Detect which cell encompasses the target text, then output its (x, y) center coordinate. 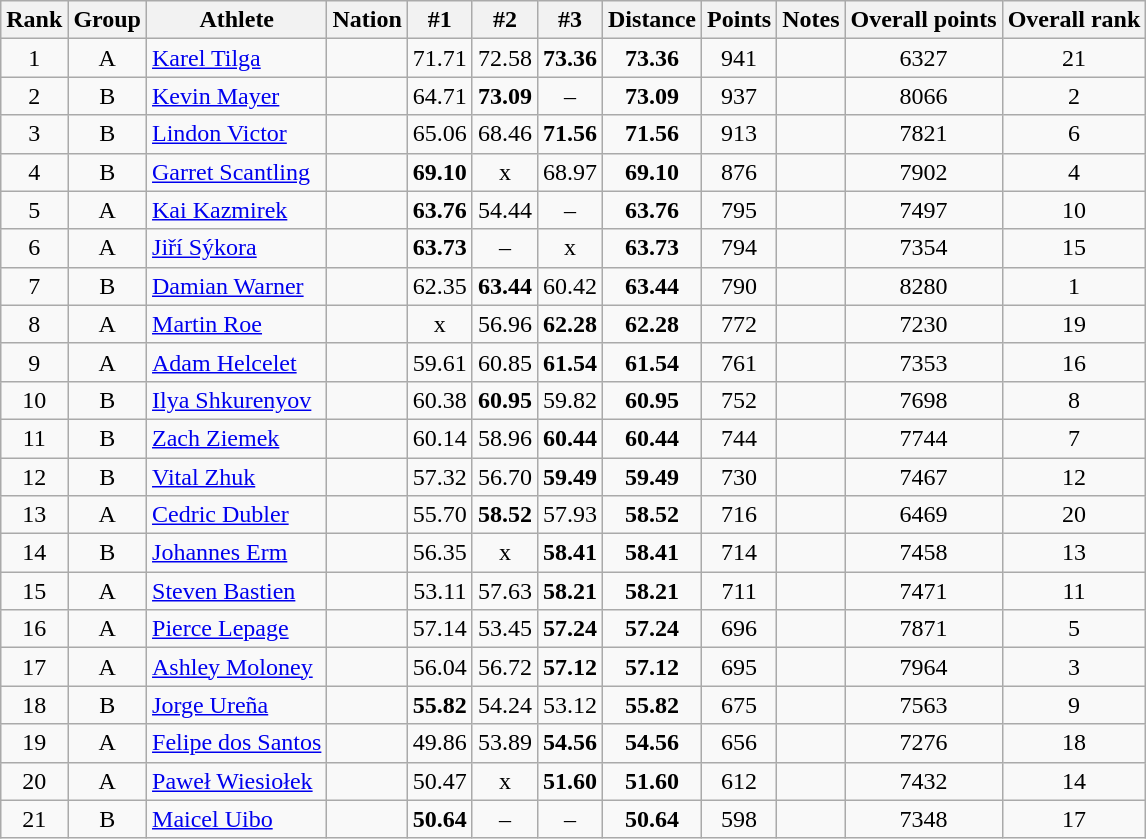
#3 (570, 20)
53.45 (504, 629)
695 (740, 667)
#1 (440, 20)
714 (740, 553)
7698 (924, 400)
7276 (924, 743)
Ilya Shkurenyov (237, 400)
7744 (924, 438)
7230 (924, 324)
Martin Roe (237, 324)
7458 (924, 553)
Kevin Mayer (237, 96)
937 (740, 96)
7348 (924, 819)
Group (108, 20)
730 (740, 477)
7497 (924, 210)
7354 (924, 248)
Points (740, 20)
59.61 (440, 362)
71.71 (440, 58)
72.58 (504, 58)
#2 (504, 20)
57.14 (440, 629)
54.44 (504, 210)
Athlete (237, 20)
941 (740, 58)
Felipe dos Santos (237, 743)
Maicel Uibo (237, 819)
Zach Ziemek (237, 438)
57.93 (570, 515)
913 (740, 134)
60.42 (570, 286)
656 (740, 743)
55.70 (440, 515)
Overall points (924, 20)
60.38 (440, 400)
Ashley Moloney (237, 667)
56.96 (504, 324)
60.85 (504, 362)
7353 (924, 362)
Vital Zhuk (237, 477)
59.82 (570, 400)
Pierce Lepage (237, 629)
7467 (924, 477)
711 (740, 591)
64.71 (440, 96)
790 (740, 286)
7902 (924, 172)
53.12 (570, 705)
794 (740, 248)
65.06 (440, 134)
744 (740, 438)
Distance (652, 20)
68.97 (570, 172)
6469 (924, 515)
68.46 (504, 134)
716 (740, 515)
Jiří Sýkora (237, 248)
53.11 (440, 591)
Steven Bastien (237, 591)
53.89 (504, 743)
Kai Kazmirek (237, 210)
Johannes Erm (237, 553)
6327 (924, 58)
7821 (924, 134)
Nation (367, 20)
49.86 (440, 743)
Jorge Ureña (237, 705)
876 (740, 172)
56.72 (504, 667)
Overall rank (1074, 20)
795 (740, 210)
54.24 (504, 705)
7871 (924, 629)
56.35 (440, 553)
598 (740, 819)
7964 (924, 667)
57.32 (440, 477)
7471 (924, 591)
56.70 (504, 477)
761 (740, 362)
57.63 (504, 591)
60.14 (440, 438)
58.96 (504, 438)
Paweł Wiesiołek (237, 781)
62.35 (440, 286)
7563 (924, 705)
8066 (924, 96)
Garret Scantling (237, 172)
612 (740, 781)
Karel Tilga (237, 58)
Notes (811, 20)
50.47 (440, 781)
8280 (924, 286)
675 (740, 705)
772 (740, 324)
Lindon Victor (237, 134)
Cedric Dubler (237, 515)
752 (740, 400)
Damian Warner (237, 286)
56.04 (440, 667)
Adam Helcelet (237, 362)
Rank (34, 20)
7432 (924, 781)
696 (740, 629)
